Return the (x, y) coordinate for the center point of the cell that contains the specified text.  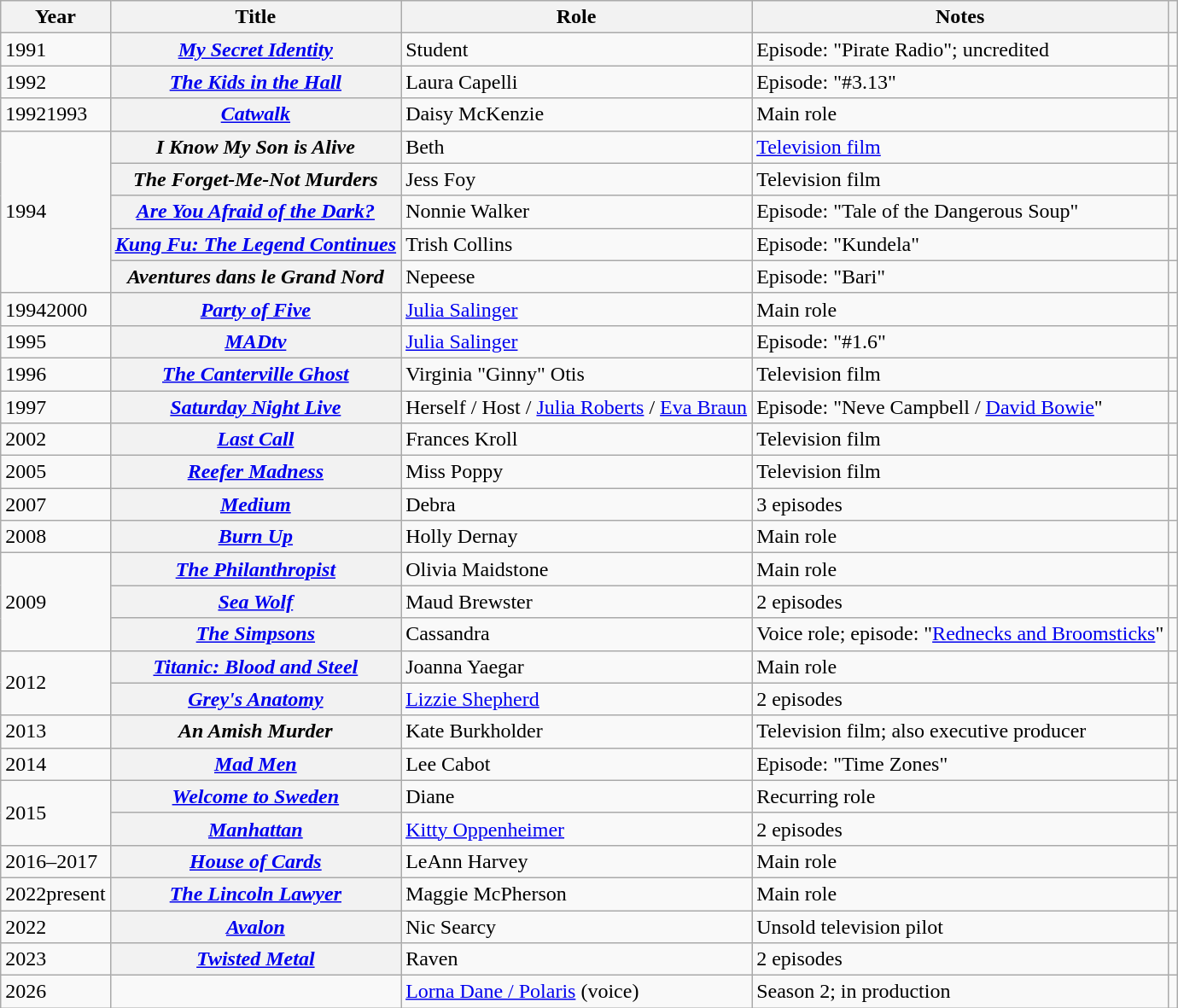
19942000 (55, 309)
The Forget-Me-Not Murders (255, 179)
Lizzie Shepherd (577, 699)
Manhattan (255, 829)
The Philanthropist (255, 569)
Aventures dans le Grand Nord (255, 277)
Diane (577, 796)
Student (577, 50)
2015 (55, 813)
2005 (55, 472)
Trish Collins (577, 244)
Cassandra (577, 634)
2023 (55, 959)
Frances Kroll (577, 440)
The Simpsons (255, 634)
Nepeese (577, 277)
Avalon (255, 926)
2016–2017 (55, 861)
Television film; also executive producer (960, 731)
Joanna Yaegar (577, 667)
Party of Five (255, 309)
Grey's Anatomy (255, 699)
Raven (577, 959)
Medium (255, 504)
Burn Up (255, 537)
Laura Capelli (577, 82)
Maud Brewster (577, 602)
Episode: "#3.13" (960, 82)
3 episodes (960, 504)
Unsold television pilot (960, 926)
Mad Men (255, 764)
Role (577, 17)
1991 (55, 50)
Nic Searcy (577, 926)
An Amish Murder (255, 731)
1995 (55, 341)
Saturday Night Live (255, 407)
2012 (55, 683)
The Lincoln Lawyer (255, 894)
Episode: "Bari" (960, 277)
Beth (577, 147)
2007 (55, 504)
Notes (960, 17)
Welcome to Sweden (255, 796)
Kung Fu: The Legend Continues (255, 244)
The Canterville Ghost (255, 374)
2022present (55, 894)
2026 (55, 992)
Kitty Oppenheimer (577, 829)
Episode: "Kundela" (960, 244)
Daisy McKenzie (577, 114)
Sea Wolf (255, 602)
Title (255, 17)
1992 (55, 82)
Twisted Metal (255, 959)
Titanic: Blood and Steel (255, 667)
Voice role; episode: "Rednecks and Broomsticks" (960, 634)
Episode: "Neve Campbell / David Bowie" (960, 407)
Miss Poppy (577, 472)
Reefer Madness (255, 472)
2014 (55, 764)
Recurring role (960, 796)
My Secret Identity (255, 50)
Episode: "Tale of the Dangerous Soup" (960, 212)
Debra (577, 504)
The Kids in the Hall (255, 82)
2002 (55, 440)
I Know My Son is Alive (255, 147)
Jess Foy (577, 179)
Virginia "Ginny" Otis (577, 374)
Herself / Host / Julia Roberts / Eva Braun (577, 407)
Maggie McPherson (577, 894)
2009 (55, 602)
19921993 (55, 114)
2008 (55, 537)
Lee Cabot (577, 764)
1996 (55, 374)
Last Call (255, 440)
Episode: "#1.6" (960, 341)
1997 (55, 407)
Season 2; in production (960, 992)
MADtv (255, 341)
LeAnn Harvey (577, 861)
Year (55, 17)
2022 (55, 926)
Holly Dernay (577, 537)
Are You Afraid of the Dark? (255, 212)
Kate Burkholder (577, 731)
2013 (55, 731)
1994 (55, 212)
Lorna Dane / Polaris (voice) (577, 992)
Episode: "Time Zones" (960, 764)
Catwalk (255, 114)
House of Cards (255, 861)
Olivia Maidstone (577, 569)
Nonnie Walker (577, 212)
Episode: "Pirate Radio"; uncredited (960, 50)
